Capture the cell that displays the provided text and extract its (x, y) central coordinate. 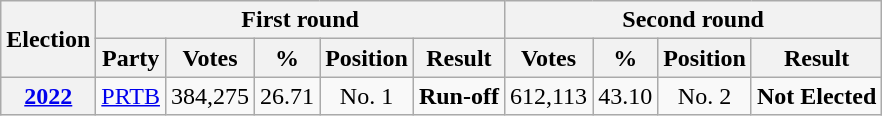
Party (131, 58)
Second round (692, 20)
2022 (48, 96)
26.71 (288, 96)
43.10 (626, 96)
First round (300, 20)
612,113 (548, 96)
Run-off (458, 96)
Not Elected (816, 96)
No. 1 (367, 96)
Election (48, 39)
No. 2 (705, 96)
PRTB (131, 96)
384,275 (210, 96)
